Return (x, y) of the center of cell containing provided text 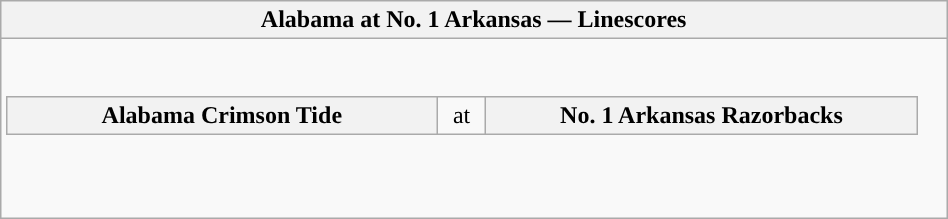
at (462, 115)
Alabama Crimson Tide (222, 115)
Alabama at No. 1 Arkansas — Linescores (474, 20)
Alabama Crimson Tide at No. 1 Arkansas Razorbacks (474, 129)
No. 1 Arkansas Razorbacks (702, 115)
